Determine the [x, y] coordinate at the center of the cell enclosing the given text.  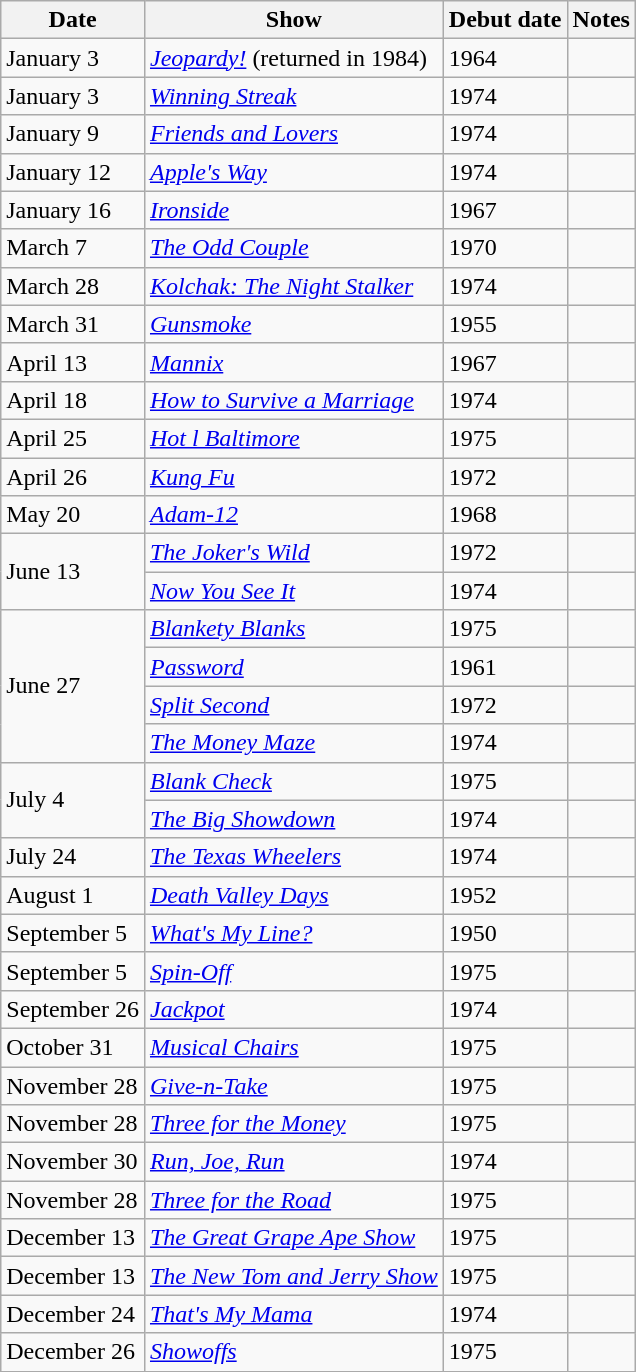
What's My Line? [294, 933]
Musical Chairs [294, 1047]
May 20 [73, 515]
June 13 [73, 572]
April 26 [73, 477]
Notes [601, 20]
The Odd Couple [294, 248]
Jackpot [294, 1009]
How to Survive a Marriage [294, 400]
January 16 [73, 210]
1950 [505, 933]
Winning Streak [294, 96]
Spin-Off [294, 971]
January 9 [73, 134]
Showoffs [294, 1352]
April 13 [73, 362]
The Joker's Wild [294, 553]
That's My Mama [294, 1314]
Jeopardy! (returned in 1984) [294, 58]
1955 [505, 324]
The Big Showdown [294, 819]
Ironside [294, 210]
November 30 [73, 1162]
Mannix [294, 362]
1964 [505, 58]
1961 [505, 667]
Three for the Road [294, 1200]
Adam-12 [294, 515]
July 24 [73, 857]
March 28 [73, 286]
Split Second [294, 705]
August 1 [73, 895]
Apple's Way [294, 172]
December 24 [73, 1314]
March 31 [73, 324]
The Money Maze [294, 743]
Blank Check [294, 781]
Hot l Baltimore [294, 438]
April 18 [73, 400]
The Texas Wheelers [294, 857]
Blankety Blanks [294, 629]
October 31 [73, 1047]
July 4 [73, 800]
Death Valley Days [294, 895]
Run, Joe, Run [294, 1162]
Show [294, 20]
Now You See It [294, 591]
The Great Grape Ape Show [294, 1238]
Friends and Lovers [294, 134]
1970 [505, 248]
Kolchak: The Night Stalker [294, 286]
Three for the Money [294, 1124]
Give-n-Take [294, 1085]
September 26 [73, 1009]
Kung Fu [294, 477]
December 26 [73, 1352]
1968 [505, 515]
Date [73, 20]
Password [294, 667]
1952 [505, 895]
The New Tom and Jerry Show [294, 1276]
Gunsmoke [294, 324]
April 25 [73, 438]
March 7 [73, 248]
January 12 [73, 172]
Debut date [505, 20]
June 27 [73, 686]
